Identify which cell holds the provided text, then report its (X, Y) central coordinate. 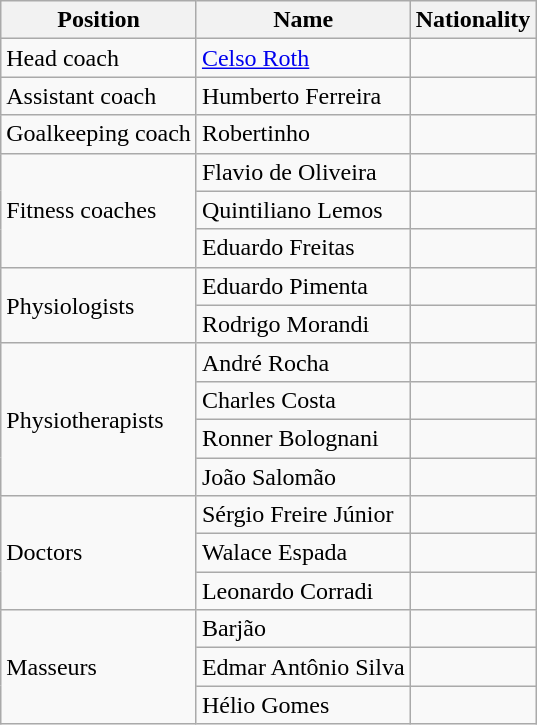
Sérgio Freire Júnior (303, 515)
Leonardo Corradi (303, 591)
Nationality (473, 20)
Eduardo Freitas (303, 248)
Masseurs (99, 667)
Assistant coach (99, 96)
Hélio Gomes (303, 705)
Humberto Ferreira (303, 96)
Physiologists (99, 305)
Name (303, 20)
Robertinho (303, 134)
Barjão (303, 629)
Rodrigo Morandi (303, 324)
João Salomão (303, 477)
Ronner Bolognani (303, 438)
Quintiliano Lemos (303, 210)
Doctors (99, 553)
Celso Roth (303, 58)
Fitness coaches (99, 210)
Goalkeeping coach (99, 134)
Charles Costa (303, 400)
Physiotherapists (99, 419)
Position (99, 20)
Head coach (99, 58)
André Rocha (303, 362)
Eduardo Pimenta (303, 286)
Flavio de Oliveira (303, 172)
Edmar Antônio Silva (303, 667)
Walace Espada (303, 553)
